Find where the given text appears and provide that cell's center as [x, y] coordinate. 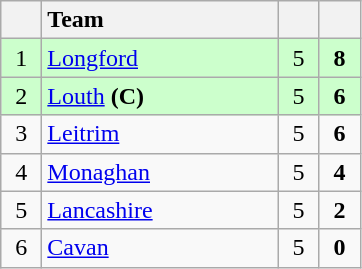
Louth (C) [160, 96]
Cavan [160, 248]
1 [22, 58]
Leitrim [160, 134]
0 [340, 248]
3 [22, 134]
8 [340, 58]
Longford [160, 58]
Team [160, 20]
Monaghan [160, 172]
Lancashire [160, 210]
